Output the [x, y] coordinate of the center of the cell containing the given text.  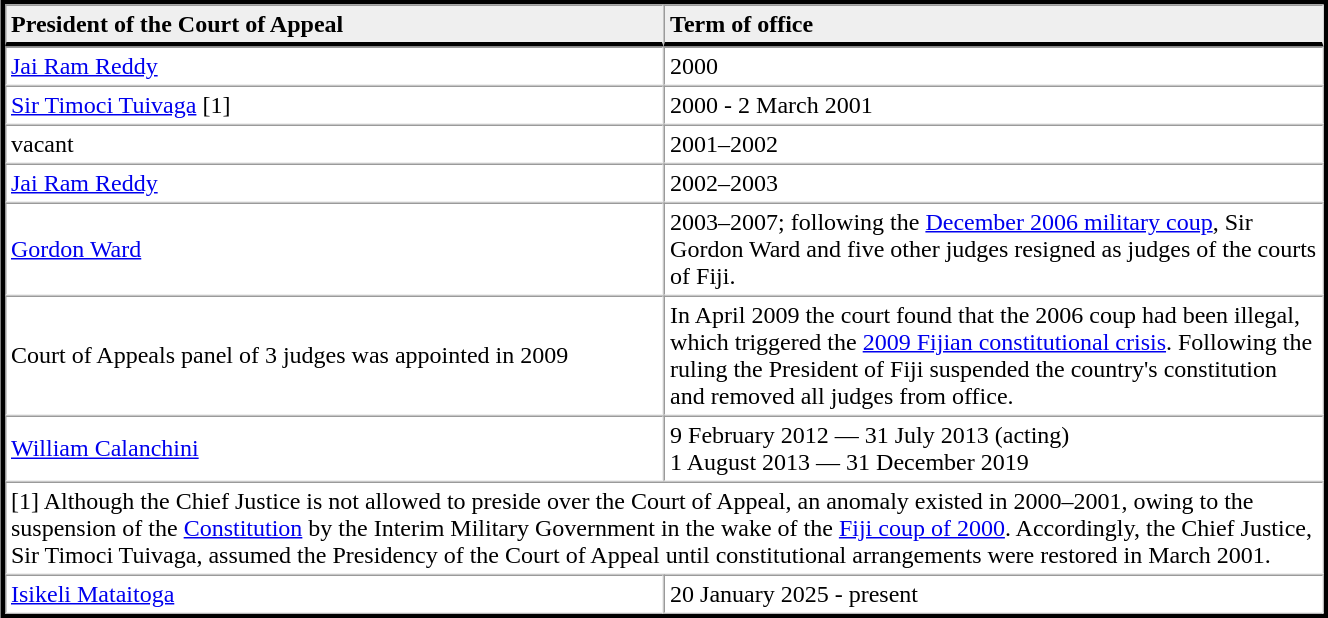
Term of office [994, 25]
2003–2007; following the December 2006 military coup, Sir Gordon Ward and five other judges resigned as judges of the courts of Fiji. [994, 248]
20 January 2025 - present [994, 594]
2001–2002 [994, 144]
9 February 2012 — 31 July 2013 (acting) 1 August 2013 — 31 December 2019 [994, 449]
2000 [994, 66]
Gordon Ward [334, 248]
2000 - 2 March 2001 [994, 106]
Sir Timoci Tuivaga [1] [334, 106]
2002–2003 [994, 184]
vacant [334, 144]
Isikeli Mataitoga [334, 594]
William Calanchini [334, 449]
President of the Court of Appeal [334, 25]
Court of Appeals panel of 3 judges was appointed in 2009 [334, 356]
